Locate the cell with the specified text and output its [X, Y] center coordinate. 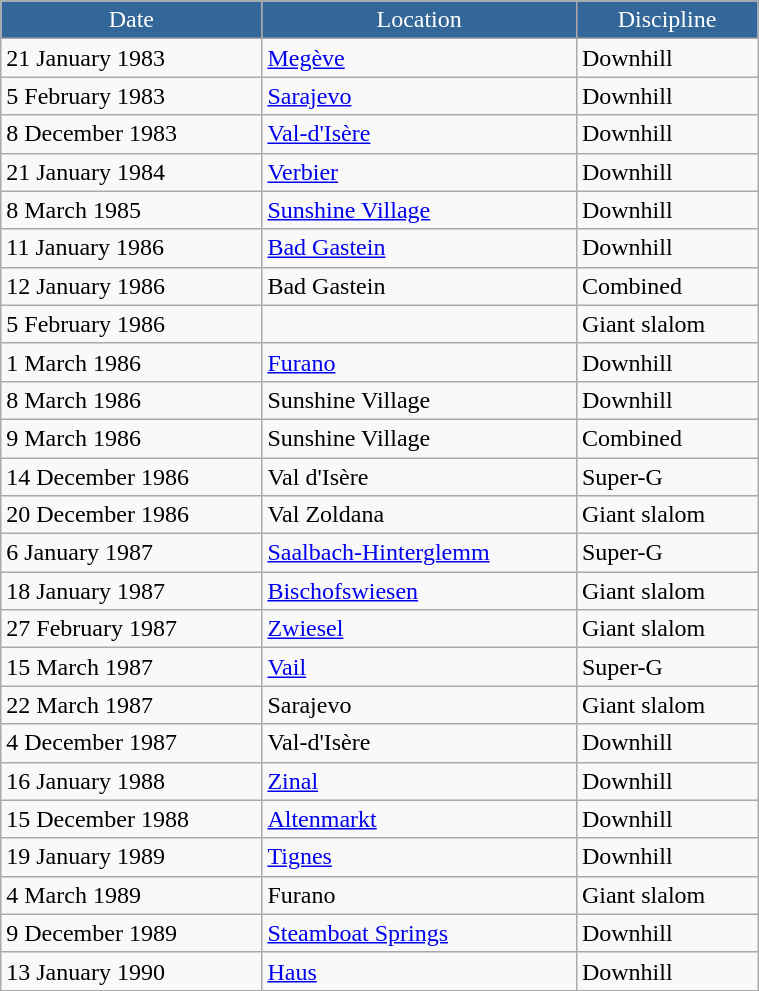
Haus [419, 971]
Tignes [419, 857]
Discipline [666, 20]
Date [132, 20]
Zwiesel [419, 629]
8 March 1985 [132, 210]
16 January 1988 [132, 781]
4 December 1987 [132, 743]
Steamboat Springs [419, 933]
22 March 1987 [132, 705]
9 December 1989 [132, 933]
6 January 1987 [132, 553]
1 March 1986 [132, 362]
Zinal [419, 781]
15 December 1988 [132, 819]
Megève [419, 58]
5 February 1986 [132, 324]
11 January 1986 [132, 248]
21 January 1984 [132, 172]
Saalbach-Hinterglemm [419, 553]
8 December 1983 [132, 134]
14 December 1986 [132, 477]
Location [419, 20]
21 January 1983 [132, 58]
Val d'Isère [419, 477]
9 March 1986 [132, 438]
13 January 1990 [132, 971]
Bischofswiesen [419, 591]
12 January 1986 [132, 286]
Val Zoldana [419, 515]
8 March 1986 [132, 400]
4 March 1989 [132, 895]
5 February 1983 [132, 96]
Altenmarkt [419, 819]
20 December 1986 [132, 515]
19 January 1989 [132, 857]
18 January 1987 [132, 591]
Verbier [419, 172]
Vail [419, 667]
15 March 1987 [132, 667]
27 February 1987 [132, 629]
